Find where the given text appears and provide that cell's center as [X, Y] coordinate. 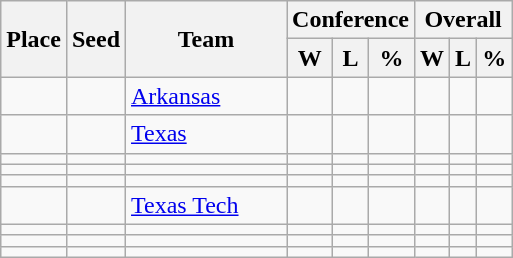
Seed [96, 39]
Team [206, 39]
Overall [462, 20]
Texas [206, 134]
Conference [351, 20]
Arkansas [206, 96]
Texas Tech [206, 205]
Place [34, 39]
